Output the [X, Y] coordinate of the center of the cell containing the given text.  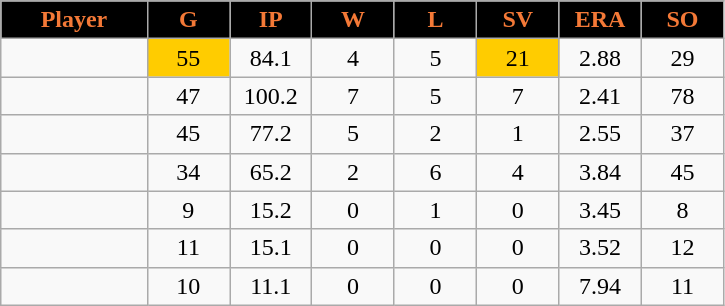
11.1 [271, 286]
6 [435, 172]
G [188, 20]
2.41 [600, 96]
12 [682, 248]
84.1 [271, 58]
29 [682, 58]
9 [188, 210]
ERA [600, 20]
65.2 [271, 172]
21 [518, 58]
77.2 [271, 134]
2.55 [600, 134]
37 [682, 134]
2.88 [600, 58]
10 [188, 286]
3.45 [600, 210]
L [435, 20]
15.1 [271, 248]
15.2 [271, 210]
IP [271, 20]
78 [682, 96]
34 [188, 172]
Player [74, 20]
7.94 [600, 286]
3.52 [600, 248]
8 [682, 210]
55 [188, 58]
SO [682, 20]
3.84 [600, 172]
47 [188, 96]
W [353, 20]
SV [518, 20]
100.2 [271, 96]
